Identify which cell holds the provided text, then report its (X, Y) central coordinate. 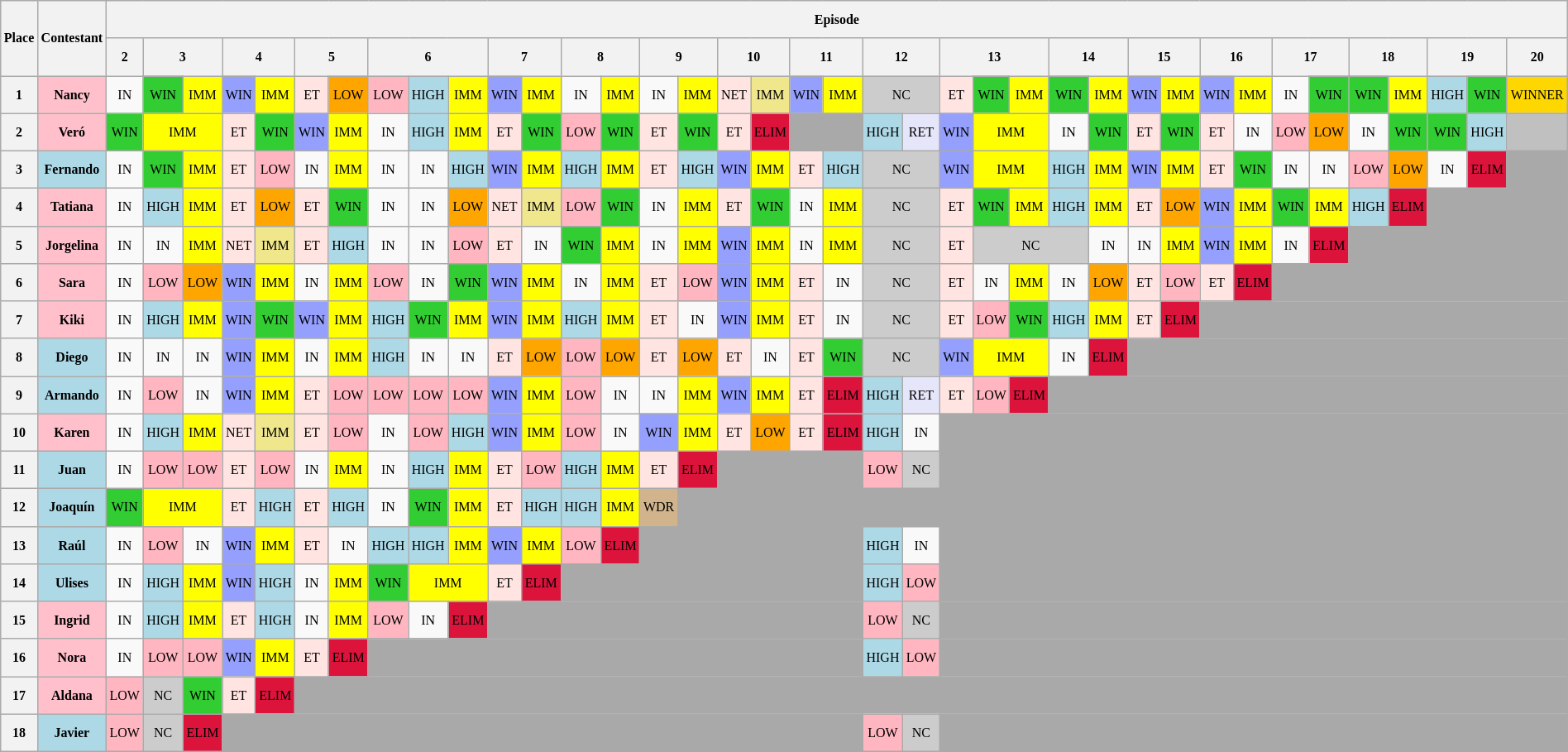
Diego (71, 357)
Karen (71, 432)
Juan (71, 470)
WDR (659, 506)
Kiki (71, 319)
Jorgelina (71, 245)
Ingrid (71, 619)
Nora (71, 657)
1 (20, 94)
Place (20, 38)
Armando (71, 394)
Joaquín (71, 506)
19 (1467, 56)
Fernando (71, 169)
Ulises (71, 582)
Tatiana (71, 207)
Raúl (71, 544)
Contestant (71, 38)
Javier (71, 733)
WINNER (1537, 94)
Sara (71, 281)
Veró (71, 132)
20 (1537, 56)
Nancy (71, 94)
Episode (837, 18)
Aldana (71, 695)
